Output the [X, Y] coordinate of the center of the cell containing the given text.  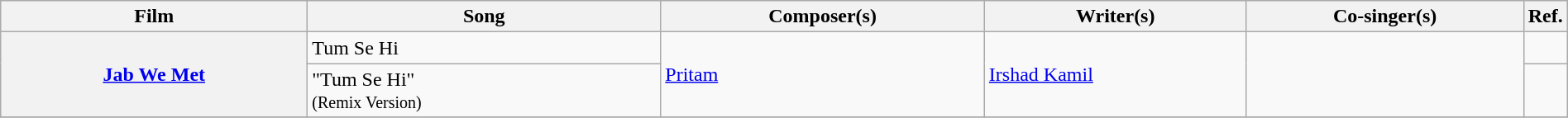
Song [485, 17]
Film [154, 17]
"Tum Se Hi"(Remix Version) [485, 91]
Jab We Met [154, 74]
Ref. [1545, 17]
Irshad Kamil [1115, 74]
Writer(s) [1115, 17]
Composer(s) [823, 17]
Co-singer(s) [1384, 17]
Tum Se Hi [485, 48]
Pritam [823, 74]
